Capture the cell that displays the provided text and extract its [X, Y] central coordinate. 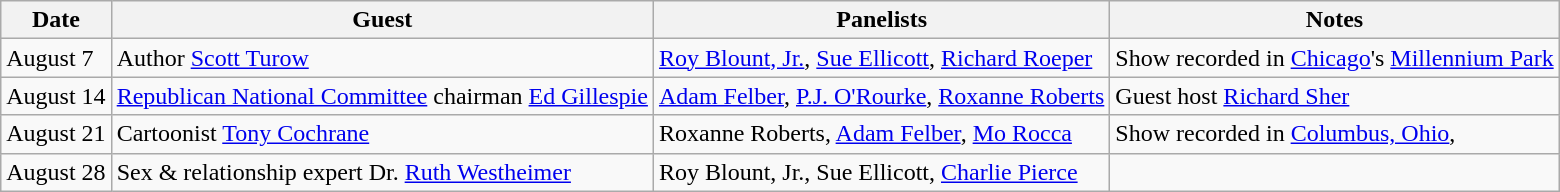
August 28 [56, 172]
August 14 [56, 96]
Guest host Richard Sher [1334, 96]
Roxanne Roberts, Adam Felber, Mo Rocca [881, 134]
Roy Blount, Jr., Sue Ellicott, Richard Roeper [881, 58]
Notes [1334, 20]
Adam Felber, P.J. O'Rourke, Roxanne Roberts [881, 96]
Show recorded in Columbus, Ohio, [1334, 134]
Roy Blount, Jr., Sue Ellicott, Charlie Pierce [881, 172]
Author Scott Turow [382, 58]
Cartoonist Tony Cochrane [382, 134]
Republican National Committee chairman Ed Gillespie [382, 96]
August 7 [56, 58]
Panelists [881, 20]
Date [56, 20]
Sex & relationship expert Dr. Ruth Westheimer [382, 172]
August 21 [56, 134]
Show recorded in Chicago's Millennium Park [1334, 58]
Guest [382, 20]
